For the text-containing cell, return its midpoint in (X, Y) coordinate format. 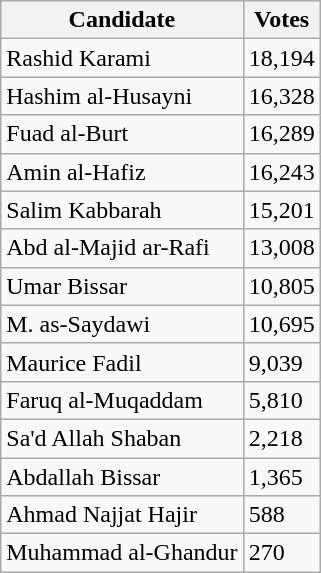
Votes (282, 20)
Abdallah Bissar (122, 477)
588 (282, 515)
Abd al-Majid ar-Rafi (122, 248)
Candidate (122, 20)
Maurice Fadil (122, 362)
Amin al-Hafiz (122, 172)
270 (282, 553)
10,695 (282, 324)
10,805 (282, 286)
9,039 (282, 362)
Ahmad Najjat Hajir (122, 515)
16,243 (282, 172)
1,365 (282, 477)
Salim Kabbarah (122, 210)
13,008 (282, 248)
18,194 (282, 58)
Umar Bissar (122, 286)
16,289 (282, 134)
5,810 (282, 400)
Fuad al-Burt (122, 134)
Sa'd Allah Shaban (122, 438)
Rashid Karami (122, 58)
M. as-Saydawi (122, 324)
15,201 (282, 210)
Muhammad al-Ghandur (122, 553)
16,328 (282, 96)
Hashim al-Husayni (122, 96)
2,218 (282, 438)
Faruq al-Muqaddam (122, 400)
